Output the (X, Y) coordinate of the center of the cell containing the given text.  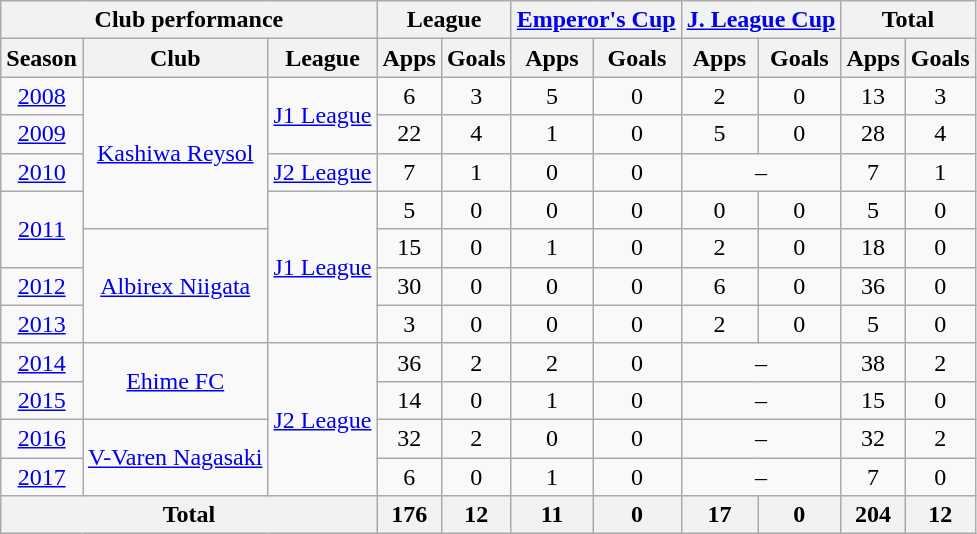
Club (174, 58)
Emperor's Cup (596, 20)
11 (552, 515)
204 (873, 515)
2013 (42, 324)
28 (873, 134)
2016 (42, 438)
30 (409, 286)
38 (873, 362)
17 (720, 515)
2014 (42, 362)
V-Varen Nagasaki (174, 457)
18 (873, 248)
2015 (42, 400)
2010 (42, 172)
22 (409, 134)
Club performance (189, 20)
13 (873, 96)
2012 (42, 286)
Ehime FC (174, 381)
2011 (42, 229)
14 (409, 400)
2009 (42, 134)
J. League Cup (761, 20)
Kashiwa Reysol (174, 153)
Season (42, 58)
176 (409, 515)
Albirex Niigata (174, 286)
2017 (42, 477)
2008 (42, 96)
